Return (X, Y) of the center of cell containing provided text 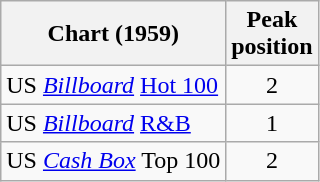
US Billboard R&B (114, 123)
Peakposition (272, 34)
Chart (1959) (114, 34)
1 (272, 123)
US Billboard Hot 100 (114, 85)
US Cash Box Top 100 (114, 161)
